Output the (x, y) coordinate of the center of the cell containing the given text.  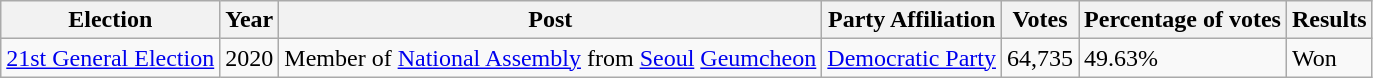
Democratic Party (912, 58)
Party Affiliation (912, 20)
Year (250, 20)
2020 (250, 58)
Votes (1040, 20)
Member of National Assembly from Seoul Geumcheon (550, 58)
Results (1329, 20)
Percentage of votes (1183, 20)
64,735 (1040, 58)
21st General Election (110, 58)
Election (110, 20)
49.63% (1183, 58)
Won (1329, 58)
Post (550, 20)
